Determine the [X, Y] coordinate at the center of the cell enclosing the given text.  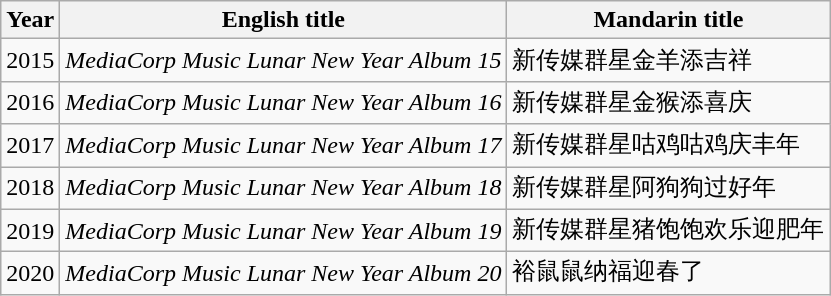
MediaCorp Music Lunar New Year Album 20 [284, 274]
新传媒群星阿狗狗过好年 [668, 188]
Mandarin title [668, 20]
2015 [30, 60]
新传媒群星金羊添吉祥 [668, 60]
裕鼠鼠纳福迎春了 [668, 274]
Year [30, 20]
2019 [30, 230]
English title [284, 20]
新传媒群星咕鸡咕鸡庆丰年 [668, 146]
2018 [30, 188]
2017 [30, 146]
新传媒群星金猴添喜庆 [668, 102]
MediaCorp Music Lunar New Year Album 16 [284, 102]
MediaCorp Music Lunar New Year Album 19 [284, 230]
MediaCorp Music Lunar New Year Album 17 [284, 146]
MediaCorp Music Lunar New Year Album 15 [284, 60]
2020 [30, 274]
MediaCorp Music Lunar New Year Album 18 [284, 188]
新传媒群星猪饱饱欢乐迎肥年 [668, 230]
2016 [30, 102]
